Determine the (X, Y) coordinate at the center of the cell enclosing the given text.  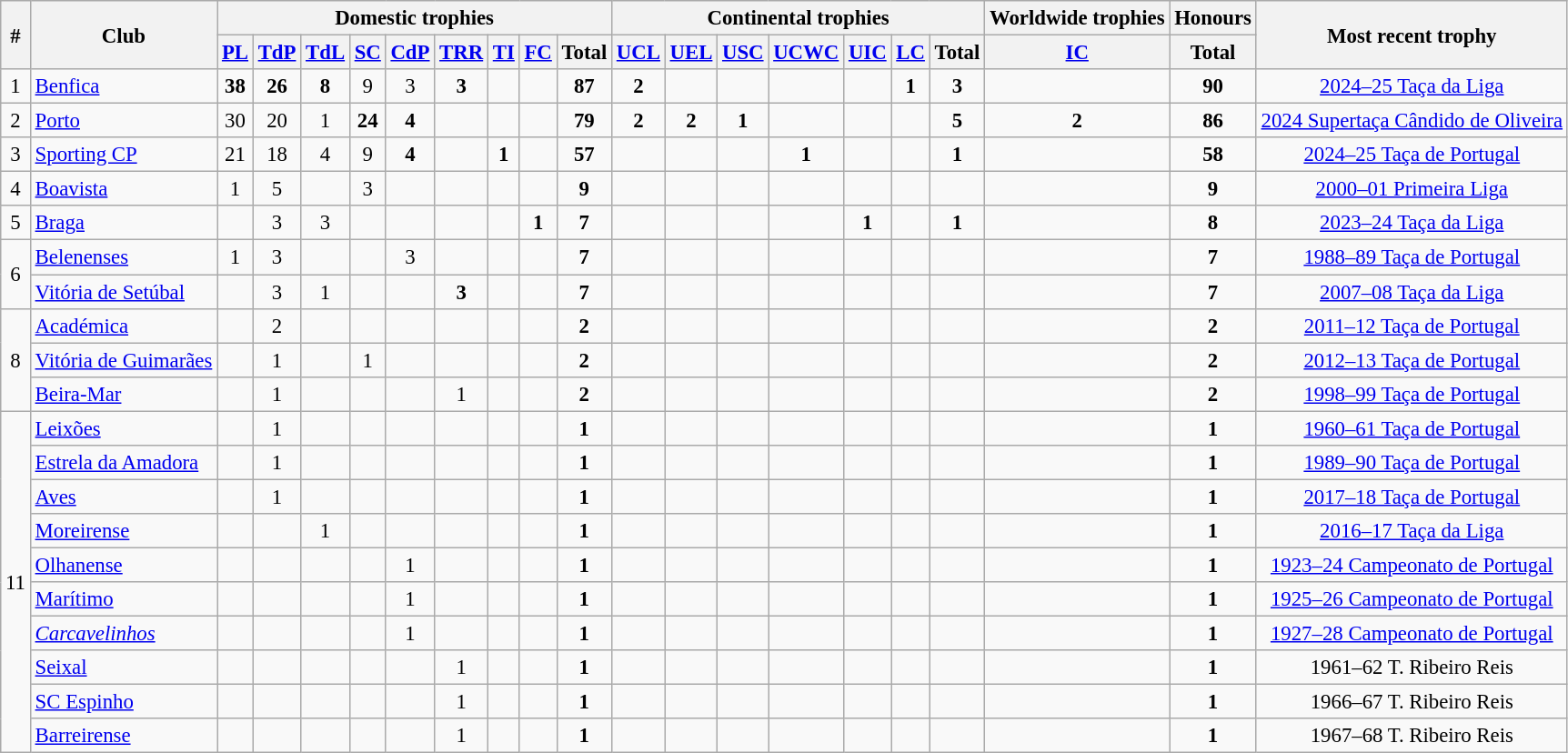
26 (276, 86)
1998–99 Taça de Portugal (1412, 394)
Vitória de Guimarães (124, 360)
6 (16, 275)
Marítimo (124, 599)
Carcavelinhos (124, 634)
Club (124, 35)
Benfica (124, 86)
Vitória de Setúbal (124, 292)
IC (1077, 53)
UEL (691, 53)
1927–28 Campeonato de Portugal (1412, 634)
90 (1213, 86)
2023–24 Taça da Liga (1412, 223)
1961–62 T. Ribeiro Reis (1412, 668)
TI (504, 53)
TRR (462, 53)
18 (276, 155)
USC (743, 53)
2024–25 Taça da Liga (1412, 86)
Porto (124, 121)
Boavista (124, 189)
Leixões (124, 428)
Estrela da Amadora (124, 463)
FC (538, 53)
79 (584, 121)
Honours (1213, 18)
1966–67 T. Ribeiro Reis (1412, 702)
Most recent trophy (1412, 35)
38 (236, 86)
1988–89 Taça de Portugal (1412, 257)
11 (16, 582)
2024 Supertaça Cândido de Oliveira (1412, 121)
58 (1213, 155)
57 (584, 155)
2000–01 Primeira Liga (1412, 189)
21 (236, 155)
UCL (638, 53)
1960–61 Taça de Portugal (1412, 428)
Académica (124, 326)
Olhanense (124, 565)
2024–25 Taça de Portugal (1412, 155)
2016–17 Taça da Liga (1412, 531)
UCWC (806, 53)
CdP (410, 53)
TdP (276, 53)
Barreirense (124, 736)
1967–68 T. Ribeiro Reis (1412, 736)
20 (276, 121)
Aves (124, 497)
Beira-Mar (124, 394)
2011–12 Taça de Portugal (1412, 326)
86 (1213, 121)
SC Espinho (124, 702)
PL (236, 53)
2017–18 Taça de Portugal (1412, 497)
TdL (326, 53)
Domestic trophies (415, 18)
# (16, 35)
SC (367, 53)
1925–26 Campeonato de Portugal (1412, 599)
LC (910, 53)
Sporting CP (124, 155)
Belenenses (124, 257)
1989–90 Taça de Portugal (1412, 463)
30 (236, 121)
87 (584, 86)
Moreirense (124, 531)
Braga (124, 223)
2012–13 Taça de Portugal (1412, 360)
UIC (868, 53)
1923–24 Campeonato de Portugal (1412, 565)
24 (367, 121)
Continental trophies (799, 18)
Seixal (124, 668)
Worldwide trophies (1077, 18)
2007–08 Taça da Liga (1412, 292)
